Provide the [X, Y] coordinate of the cell's center where the given text is located.  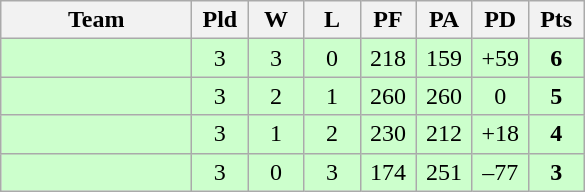
4 [556, 134]
W [276, 20]
Pld [220, 20]
230 [388, 134]
Pts [556, 20]
–77 [500, 172]
159 [444, 58]
5 [556, 96]
PD [500, 20]
218 [388, 58]
+59 [500, 58]
+18 [500, 134]
174 [388, 172]
Team [96, 20]
251 [444, 172]
L [332, 20]
PA [444, 20]
212 [444, 134]
6 [556, 58]
PF [388, 20]
